Identify which cell holds the provided text, then report its [x, y] central coordinate. 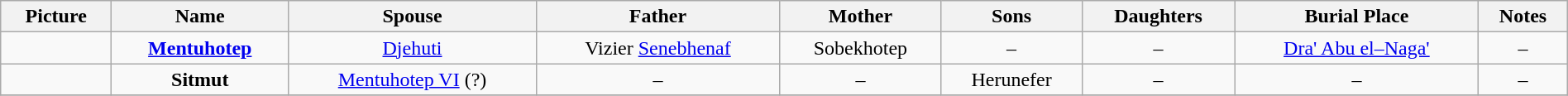
Picture [56, 17]
Spouse [412, 17]
Sons [1011, 17]
Dra' Abu el–Naga' [1356, 48]
Name [200, 17]
Father [658, 17]
Herunefer [1011, 79]
Notes [1523, 17]
Djehuti [412, 48]
Sitmut [200, 79]
Daughters [1158, 17]
Mentuhotep [200, 48]
Burial Place [1356, 17]
Mentuhotep VI (?) [412, 79]
Vizier Senebhenaf [658, 48]
Sobekhotep [860, 48]
Mother [860, 17]
